Locate the cell with the specified text and output its (X, Y) center coordinate. 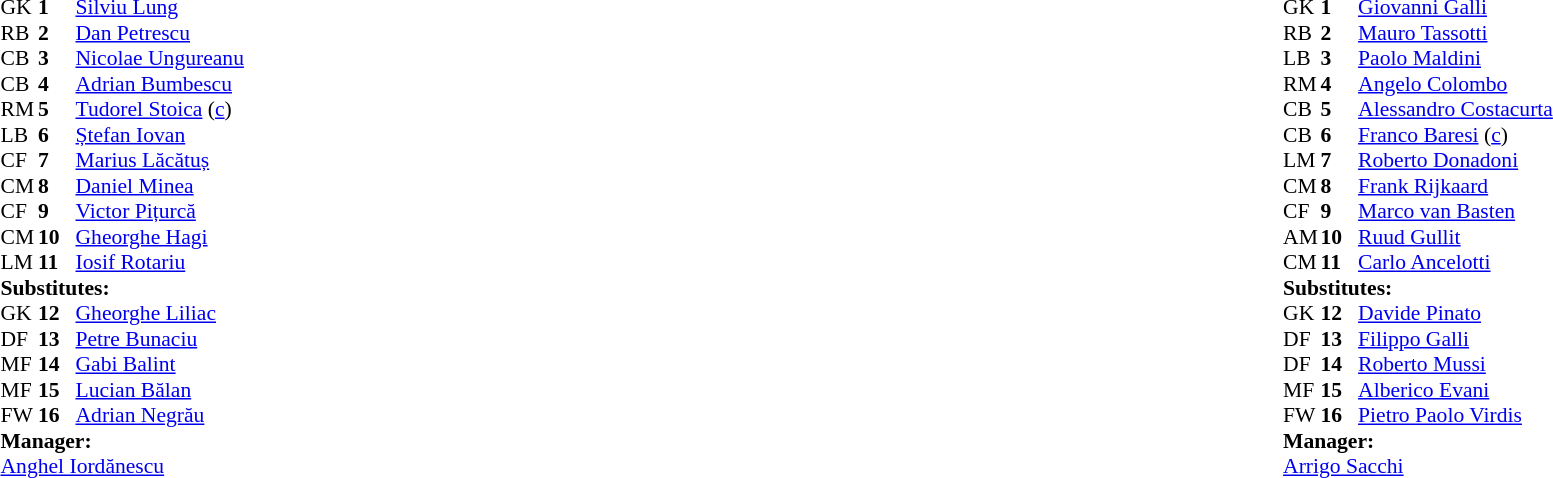
Ștefan Iovan (160, 135)
Adrian Bumbescu (160, 84)
Filippo Galli (1456, 339)
Davide Pinato (1456, 313)
Lucian Bălan (160, 390)
Gheorghe Liliac (160, 313)
Alberico Evani (1456, 390)
Daniel Minea (160, 186)
Angelo Colombo (1456, 84)
Roberto Donadoni (1456, 161)
Frank Rijkaard (1456, 186)
Nicolae Ungureanu (160, 59)
Mauro Tassotti (1456, 33)
Franco Baresi (c) (1456, 135)
Dan Petrescu (160, 33)
Paolo Maldini (1456, 59)
Roberto Mussi (1456, 365)
Ruud Gullit (1456, 237)
Petre Bunaciu (160, 339)
AM (1302, 237)
Gheorghe Hagi (160, 237)
Gabi Balint (160, 365)
Iosif Rotariu (160, 263)
Tudorel Stoica (c) (160, 109)
Pietro Paolo Virdis (1456, 415)
Victor Pițurcă (160, 211)
Marco van Basten (1456, 211)
Adrian Negrău (160, 415)
Alessandro Costacurta (1456, 109)
Marius Lăcătuș (160, 161)
Carlo Ancelotti (1456, 263)
